Provide the [X, Y] coordinate of the cell's center where the given text is located.  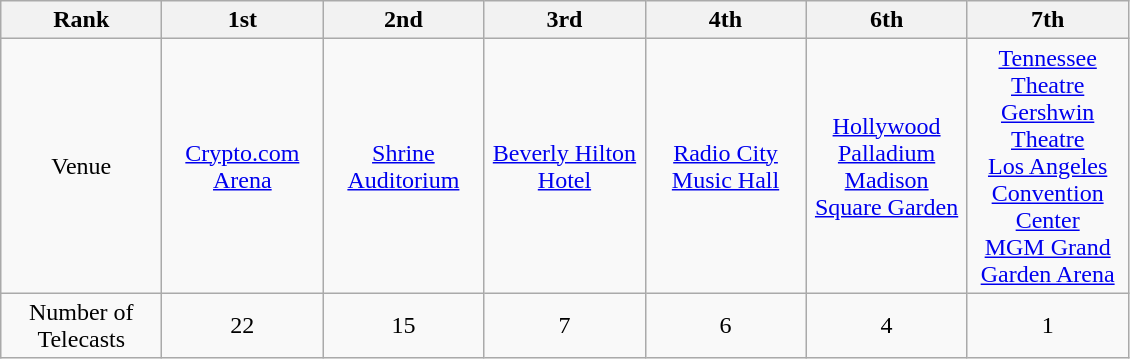
7th [1048, 20]
3rd [564, 20]
Radio City Music Hall [726, 166]
6th [886, 20]
6 [726, 326]
15 [404, 326]
Crypto.com Arena [242, 166]
Venue [82, 166]
Tennessee TheatreGershwin TheatreLos Angeles Convention CenterMGM Grand Garden Arena [1048, 166]
Number of Telecasts [82, 326]
Hollywood PalladiumMadison Square Garden [886, 166]
Beverly Hilton Hotel [564, 166]
Rank [82, 20]
7 [564, 326]
Shrine Auditorium [404, 166]
1st [242, 20]
4 [886, 326]
4th [726, 20]
1 [1048, 326]
22 [242, 326]
2nd [404, 20]
